Locate the cell with the specified text and output its [x, y] center coordinate. 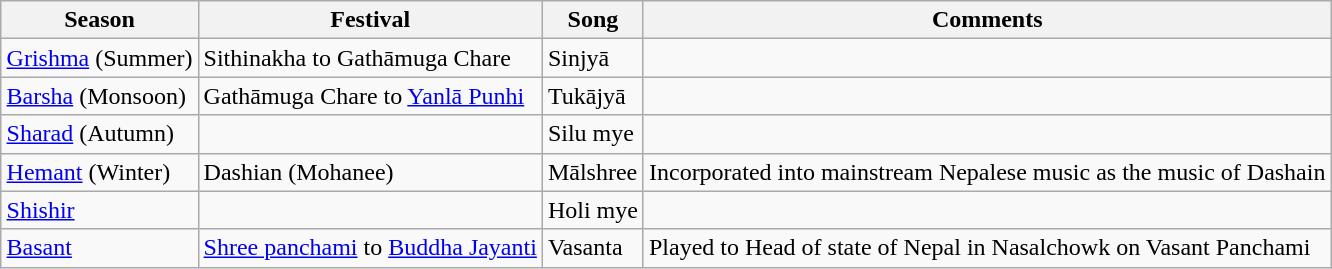
Sharad (Autumn) [100, 134]
Sithinakha to Gathāmuga Chare [370, 58]
Basant [100, 248]
Silu mye [592, 134]
Season [100, 20]
Shree panchami to Buddha Jayanti [370, 248]
Festival [370, 20]
Tukājyā [592, 96]
Shishir [100, 210]
Sinjyā [592, 58]
Gathāmuga Chare to Yanlā Punhi [370, 96]
Played to Head of state of Nepal in Nasalchowk on Vasant Panchami [987, 248]
Mālshree [592, 172]
Incorporated into mainstream Nepalese music as the music of Dashain [987, 172]
Song [592, 20]
Barsha (Monsoon) [100, 96]
Vasanta [592, 248]
Comments [987, 20]
Holi mye [592, 210]
Dashian (Mohanee) [370, 172]
Grishma (Summer) [100, 58]
Hemant (Winter) [100, 172]
